From the cell containing the given text, extract its center point as (X, Y) coordinate. 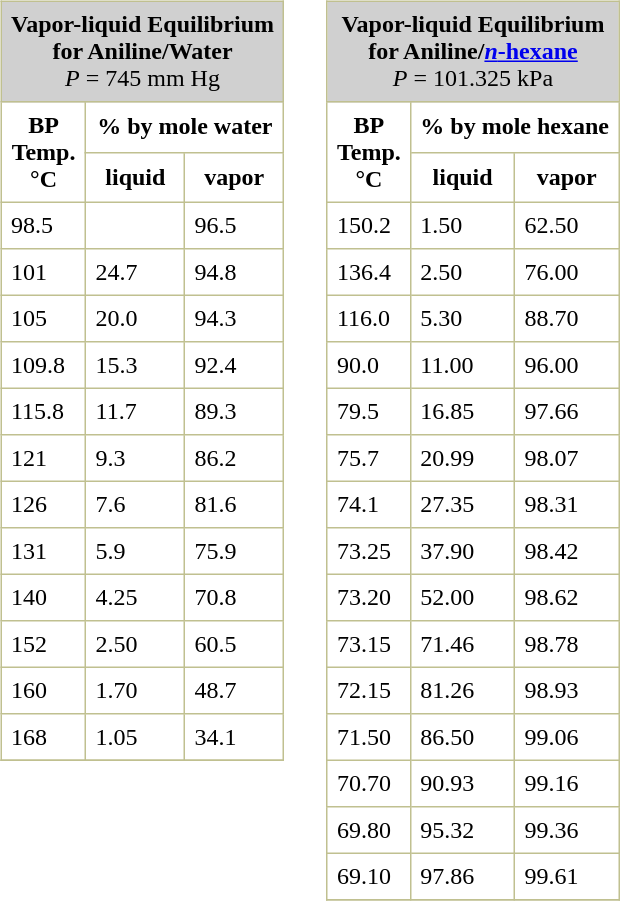
69.80 (368, 830)
90.0 (368, 365)
62.50 (567, 225)
98.31 (567, 504)
Vapor-liquid Equilibriumfor Aniline/n-hexaneP = 101.325 kPa (472, 51)
99.16 (567, 783)
1.05 (136, 737)
95.32 (463, 830)
24.7 (136, 272)
% by mole hexane (515, 127)
5.30 (463, 318)
90.93 (463, 783)
94.3 (234, 318)
48.7 (234, 690)
99.06 (567, 737)
86.2 (234, 458)
126 (44, 504)
75.9 (234, 551)
69.10 (368, 876)
98.5 (44, 225)
92.4 (234, 365)
99.36 (567, 830)
115.8 (44, 411)
70.8 (234, 597)
73.15 (368, 644)
73.20 (368, 597)
11.7 (136, 411)
98.42 (567, 551)
71.46 (463, 644)
72.15 (368, 690)
27.35 (463, 504)
99.61 (567, 876)
16.85 (463, 411)
116.0 (368, 318)
71.50 (368, 737)
Vapor-liquid Equilibriumfor Aniline/WaterP = 745 mm Hg (142, 51)
60.5 (234, 644)
73.25 (368, 551)
4.25 (136, 597)
70.70 (368, 783)
11.00 (463, 365)
37.90 (463, 551)
97.86 (463, 876)
20.0 (136, 318)
1.50 (463, 225)
98.78 (567, 644)
5.9 (136, 551)
121 (44, 458)
150.2 (368, 225)
97.66 (567, 411)
89.3 (234, 411)
52.00 (463, 597)
76.00 (567, 272)
96.5 (234, 225)
9.3 (136, 458)
7.6 (136, 504)
168 (44, 737)
86.50 (463, 737)
94.8 (234, 272)
81.26 (463, 690)
160 (44, 690)
15.3 (136, 365)
105 (44, 318)
79.5 (368, 411)
98.62 (567, 597)
96.00 (567, 365)
20.99 (463, 458)
140 (44, 597)
98.93 (567, 690)
136.4 (368, 272)
131 (44, 551)
98.07 (567, 458)
101 (44, 272)
81.6 (234, 504)
74.1 (368, 504)
88.70 (567, 318)
34.1 (234, 737)
75.7 (368, 458)
% by mole water (185, 127)
109.8 (44, 365)
152 (44, 644)
1.70 (136, 690)
